Search for the cell housing the specified text and yield its (x, y) center coordinate. 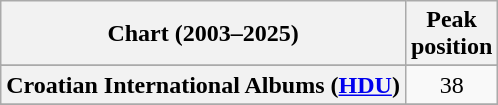
38 (451, 85)
Croatian International Albums (HDU) (204, 85)
Chart (2003–2025) (204, 34)
Peakposition (451, 34)
